Search for the cell housing the specified text and yield its (x, y) center coordinate. 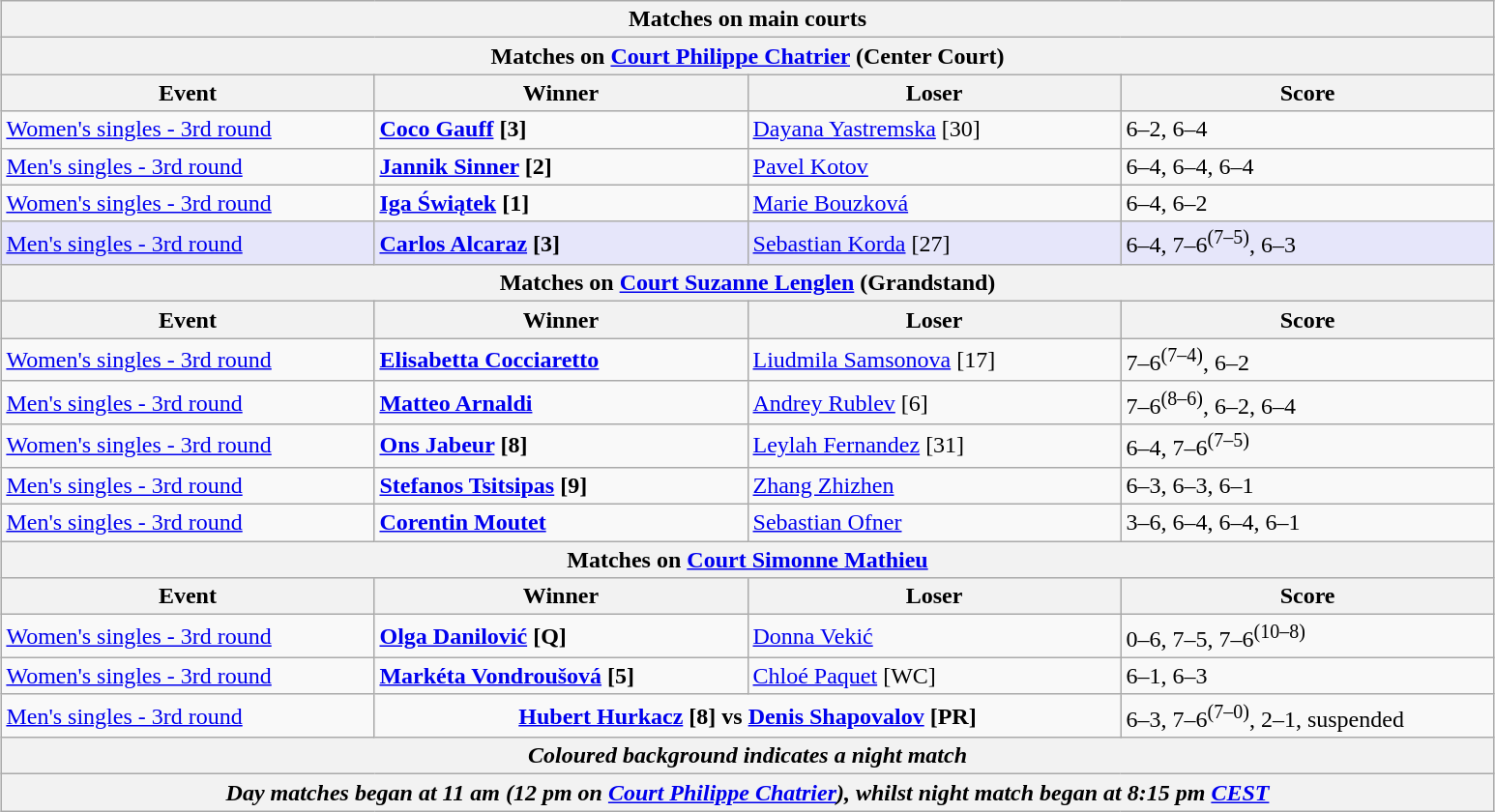
Corentin Moutet (561, 523)
Pavel Kotov (934, 166)
Matteo Arnaldi (561, 402)
Hubert Hurkacz [8] vs Denis Shapovalov [PR] (747, 715)
Olga Danilović [Q] (561, 636)
Matches on Court Suzanne Lenglen (Grandstand) (747, 283)
6–2, 6–4 (1307, 130)
Donna Vekić (934, 636)
Iga Świątek [1] (561, 203)
Matches on main courts (747, 19)
Stefanos Tsitsipas [9] (561, 485)
Matches on Court Simonne Mathieu (747, 560)
6–3, 7–6(7–0), 2–1, suspended (1307, 715)
0–6, 7–5, 7–6(10–8) (1307, 636)
Elisabetta Cocciaretto (561, 360)
Sebastian Korda [27] (934, 244)
Jannik Sinner [2] (561, 166)
Coco Gauff [3] (561, 130)
Ons Jabeur [8] (561, 447)
Markéta Vondroušová [5] (561, 676)
7–6(8–6), 6–2, 6–4 (1307, 402)
6–4, 7–6(7–5) (1307, 447)
Andrey Rublev [6] (934, 402)
Chloé Paquet [WC] (934, 676)
Leylah Fernandez [31] (934, 447)
Liudmila Samsonova [17] (934, 360)
6–3, 6–3, 6–1 (1307, 485)
6–1, 6–3 (1307, 676)
Day matches began at 11 am (12 pm on Court Philippe Chatrier), whilst night match began at 8:15 pm CEST (747, 793)
Dayana Yastremska [30] (934, 130)
Matches on Court Philippe Chatrier (Center Court) (747, 56)
6–4, 6–2 (1307, 203)
6–4, 7–6(7–5), 6–3 (1307, 244)
Sebastian Ofner (934, 523)
Coloured background indicates a night match (747, 756)
6–4, 6–4, 6–4 (1307, 166)
Carlos Alcaraz [3] (561, 244)
3–6, 6–4, 6–4, 6–1 (1307, 523)
7–6(7–4), 6–2 (1307, 360)
Zhang Zhizhen (934, 485)
Marie Bouzková (934, 203)
